Extract the [X, Y] coordinate from the center of the cell holding the provided text.  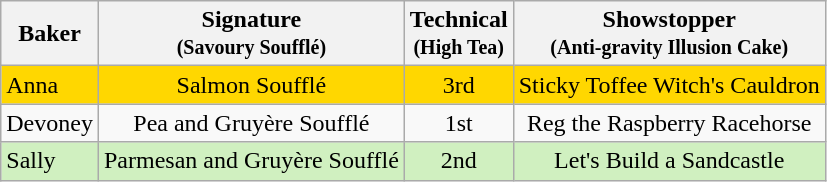
Anna [50, 85]
3rd [458, 85]
Salmon Soufflé [251, 85]
Signature(Savoury Soufflé) [251, 34]
Parmesan and Gruyère Soufflé [251, 161]
Technical(High Tea) [458, 34]
Sticky Toffee Witch's Cauldron [669, 85]
Showstopper(Anti-gravity Illusion Cake) [669, 34]
2nd [458, 161]
Pea and Gruyère Soufflé [251, 123]
Baker [50, 34]
Reg the Raspberry Racehorse [669, 123]
Sally [50, 161]
Devoney [50, 123]
Let's Build a Sandcastle [669, 161]
1st [458, 123]
